For the text-containing cell, return its midpoint in [x, y] coordinate format. 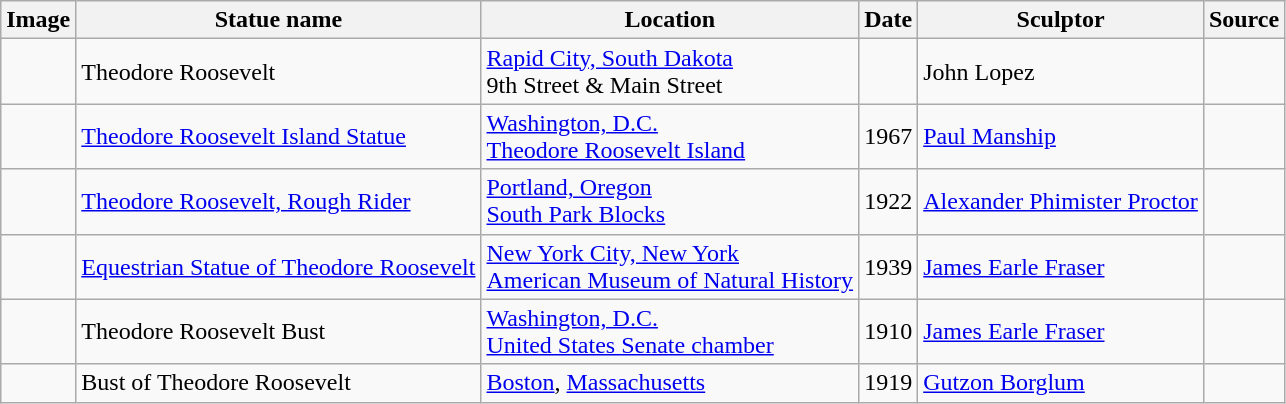
Boston, Massachusetts [670, 383]
Paul Manship [1061, 136]
New York City, New YorkAmerican Museum of Natural History [670, 266]
Theodore Roosevelt Bust [278, 332]
John Lopez [1061, 72]
Date [888, 20]
1919 [888, 383]
Statue name [278, 20]
Washington, D.C.United States Senate chamber [670, 332]
Theodore Roosevelt, Rough Rider [278, 202]
Location [670, 20]
Theodore Roosevelt [278, 72]
1939 [888, 266]
Washington, D.C.Theodore Roosevelt Island [670, 136]
Rapid City, South Dakota9th Street & Main Street [670, 72]
1967 [888, 136]
1922 [888, 202]
Source [1244, 20]
1910 [888, 332]
Alexander Phimister Proctor [1061, 202]
Gutzon Borglum [1061, 383]
Image [38, 20]
Theodore Roosevelt Island Statue [278, 136]
Bust of Theodore Roosevelt [278, 383]
Equestrian Statue of Theodore Roosevelt [278, 266]
Portland, OregonSouth Park Blocks [670, 202]
Sculptor [1061, 20]
